Provide the [x, y] coordinate of the cell's center where the given text is located.  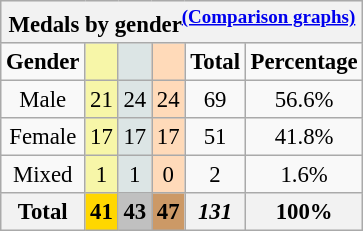
Medals by gender(Comparison graphs) [182, 22]
Percentage [304, 62]
21 [102, 100]
56.6% [304, 100]
41.8% [304, 137]
2 [215, 175]
Male [43, 100]
51 [215, 137]
69 [215, 100]
Female [43, 137]
0 [168, 175]
1.6% [304, 175]
Gender [43, 62]
Total [215, 62]
Mixed [43, 175]
